Find where the given text appears and provide that cell's center as [X, Y] coordinate. 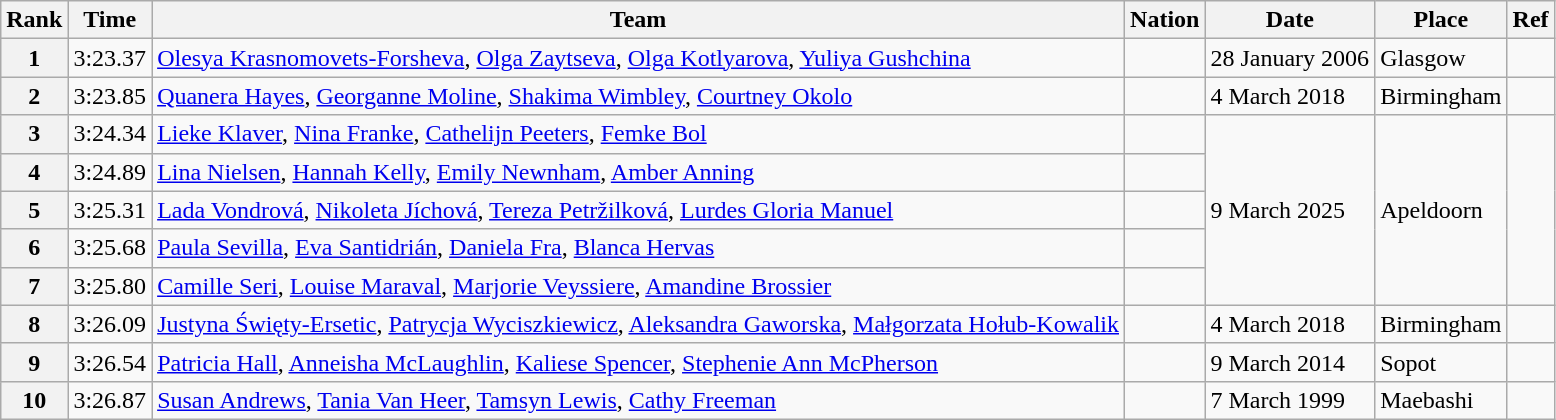
Lada Vondrová, Nikoleta Jíchová, Tereza Petržilková, Lurdes Gloria Manuel [638, 210]
3:26.54 [110, 362]
3 [34, 134]
Lina Nielsen, Hannah Kelly, Emily Newnham, Amber Anning [638, 172]
7 [34, 286]
Patricia Hall, Anneisha McLaughlin, Kaliese Spencer, Stephenie Ann McPherson [638, 362]
Susan Andrews, Tania Van Heer, Tamsyn Lewis, Cathy Freeman [638, 400]
1 [34, 58]
3:23.85 [110, 96]
3:25.80 [110, 286]
4 [34, 172]
Date [1290, 20]
28 January 2006 [1290, 58]
10 [34, 400]
Team [638, 20]
9 March 2014 [1290, 362]
3:25.68 [110, 248]
Maebashi [1441, 400]
9 [34, 362]
Nation [1165, 20]
Place [1441, 20]
3:23.37 [110, 58]
Time [110, 20]
2 [34, 96]
Rank [34, 20]
Quanera Hayes, Georganne Moline, Shakima Wimbley, Courtney Okolo [638, 96]
Paula Sevilla, Eva Santidrián, Daniela Fra, Blanca Hervas [638, 248]
8 [34, 324]
3:24.89 [110, 172]
Olesya Krasnomovets-Forsheva, Olga Zaytseva, Olga Kotlyarova, Yuliya Gushchina [638, 58]
Glasgow [1441, 58]
3:24.34 [110, 134]
Camille Seri, Louise Maraval, Marjorie Veyssiere, Amandine Brossier [638, 286]
3:26.87 [110, 400]
3:25.31 [110, 210]
7 March 1999 [1290, 400]
Justyna Święty-Ersetic, Patrycja Wyciszkiewicz, Aleksandra Gaworska, Małgorzata Hołub-Kowalik [638, 324]
3:26.09 [110, 324]
Ref [1530, 20]
5 [34, 210]
9 March 2025 [1290, 210]
Sopot [1441, 362]
Apeldoorn [1441, 210]
Lieke Klaver, Nina Franke, Cathelijn Peeters, Femke Bol [638, 134]
6 [34, 248]
